Return (x, y) of the center of cell containing provided text 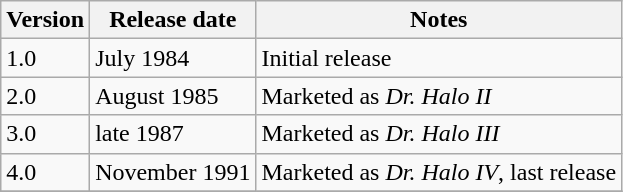
Notes (439, 20)
July 1984 (173, 58)
Initial release (439, 58)
4.0 (46, 172)
Release date (173, 20)
August 1985 (173, 96)
late 1987 (173, 134)
Marketed as Dr. Halo IV, last release (439, 172)
1.0 (46, 58)
3.0 (46, 134)
Version (46, 20)
2.0 (46, 96)
November 1991 (173, 172)
Marketed as Dr. Halo III (439, 134)
Marketed as Dr. Halo II (439, 96)
